Find where the given text appears and provide that cell's center as [x, y] coordinate. 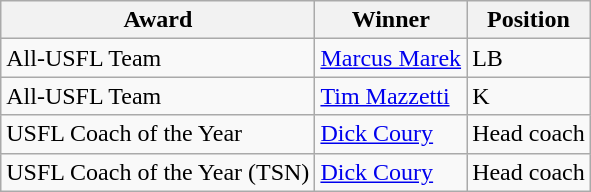
Award [158, 20]
Position [529, 20]
Marcus Marek [391, 58]
USFL Coach of the Year (TSN) [158, 172]
LB [529, 58]
USFL Coach of the Year [158, 134]
K [529, 96]
Tim Mazzetti [391, 96]
Winner [391, 20]
